Scan for the cell matching the given text and deliver its (X, Y) coordinate at center. 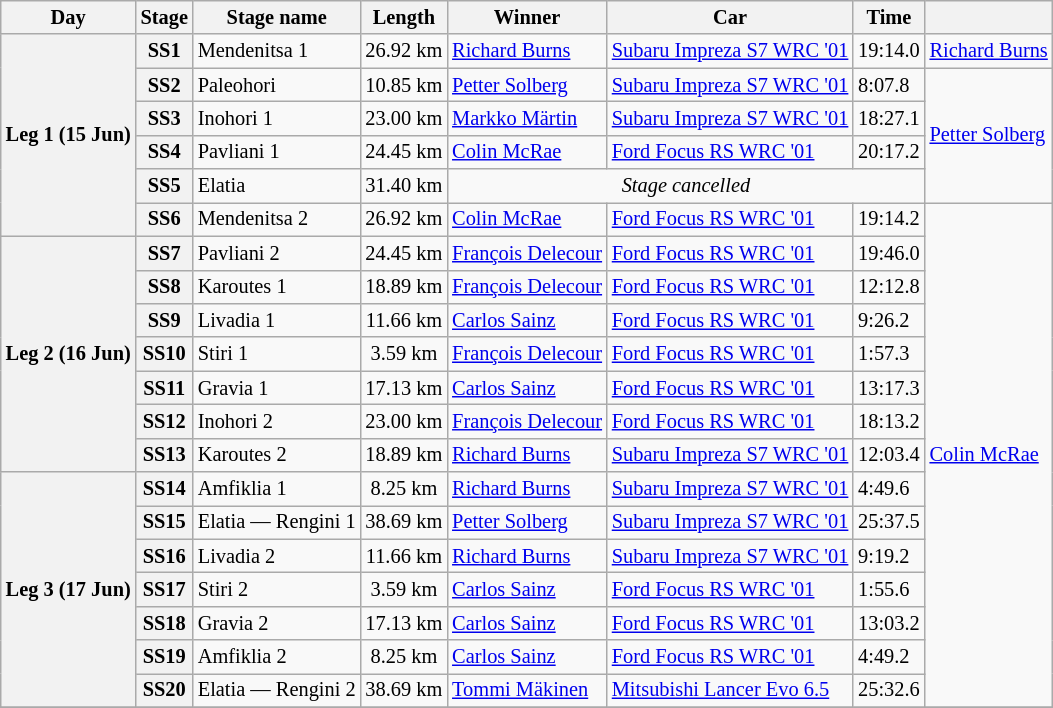
Markko Märtin (527, 118)
4:49.2 (888, 657)
19:14.2 (888, 219)
25:37.5 (888, 522)
Karoutes 1 (277, 287)
8:07.8 (888, 85)
31.40 km (404, 186)
SS11 (164, 388)
SS2 (164, 85)
19:46.0 (888, 253)
20:17.2 (888, 152)
Amfiklia 1 (277, 489)
Leg 3 (17 Jun) (68, 590)
9:19.2 (888, 556)
SS16 (164, 556)
Leg 1 (15 Jun) (68, 135)
SS5 (164, 186)
SS10 (164, 354)
Stage cancelled (686, 186)
SS12 (164, 421)
SS8 (164, 287)
Livadia 2 (277, 556)
13:03.2 (888, 623)
SS13 (164, 455)
Pavliani 1 (277, 152)
SS15 (164, 522)
Time (888, 17)
Inohori 2 (277, 421)
25:32.6 (888, 690)
12:12.8 (888, 287)
SS19 (164, 657)
Mendenitsa 1 (277, 51)
SS6 (164, 219)
Day (68, 17)
SS18 (164, 623)
Karoutes 2 (277, 455)
Stiri 1 (277, 354)
18:13.2 (888, 421)
Car (730, 17)
Length (404, 17)
SS14 (164, 489)
SS4 (164, 152)
Pavliani 2 (277, 253)
Tommi Mäkinen (527, 690)
SS9 (164, 320)
Livadia 1 (277, 320)
1:57.3 (888, 354)
SS20 (164, 690)
10.85 km (404, 85)
12:03.4 (888, 455)
Leg 2 (16 Jun) (68, 354)
SS3 (164, 118)
Stiri 2 (277, 589)
Elatia — Rengini 2 (277, 690)
13:17.3 (888, 388)
Mendenitsa 2 (277, 219)
Inohori 1 (277, 118)
Amfiklia 2 (277, 657)
9:26.2 (888, 320)
Mitsubishi Lancer Evo 6.5 (730, 690)
Elatia — Rengini 1 (277, 522)
Winner (527, 17)
4:49.6 (888, 489)
1:55.6 (888, 589)
Gravia 1 (277, 388)
19:14.0 (888, 51)
Stage (164, 17)
Paleohori (277, 85)
18:27.1 (888, 118)
SS7 (164, 253)
SS1 (164, 51)
SS17 (164, 589)
Elatia (277, 186)
Gravia 2 (277, 623)
Stage name (277, 17)
